Determine the [x, y] coordinate at the center of the cell enclosing the given text.  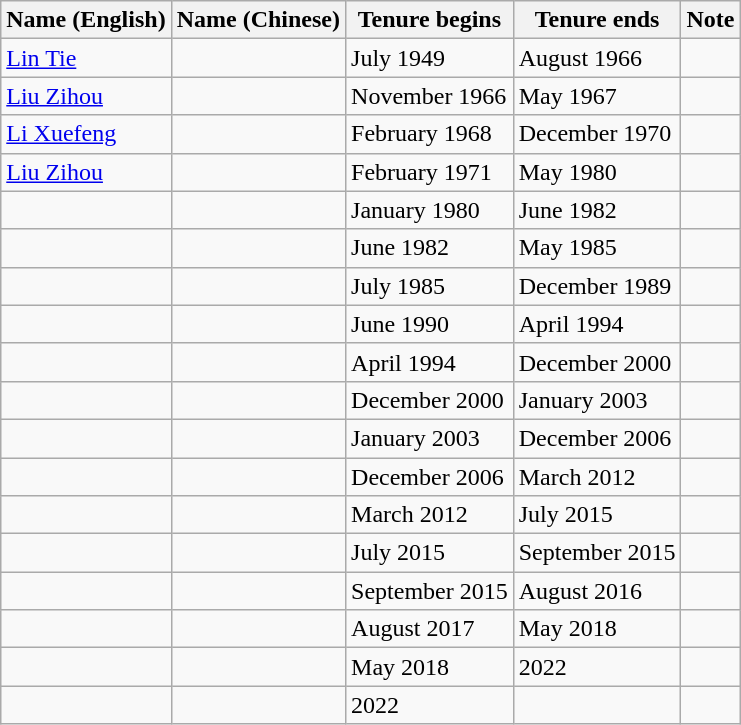
June 1990 [430, 324]
July 1985 [430, 286]
May 1980 [597, 172]
Lin Tie [86, 58]
Tenure ends [597, 20]
December 1970 [597, 134]
July 1949 [430, 58]
May 1985 [597, 248]
January 1980 [430, 210]
Name (English) [86, 20]
Tenure begins [430, 20]
August 2017 [430, 629]
August 2016 [597, 591]
December 1989 [597, 286]
Li Xuefeng [86, 134]
May 1967 [597, 96]
November 1966 [430, 96]
August 1966 [597, 58]
Name (Chinese) [258, 20]
February 1971 [430, 172]
Note [710, 20]
February 1968 [430, 134]
